Extract the (x, y) coordinate from the center of the cell holding the provided text.  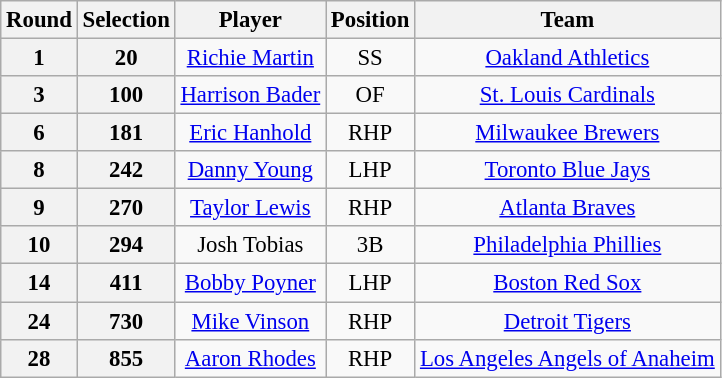
14 (39, 283)
Milwaukee Brewers (568, 133)
SS (370, 58)
Taylor Lewis (250, 208)
Position (370, 20)
270 (126, 208)
855 (126, 358)
1 (39, 58)
Danny Young (250, 170)
8 (39, 170)
100 (126, 95)
Josh Tobias (250, 245)
Selection (126, 20)
28 (39, 358)
OF (370, 95)
181 (126, 133)
Mike Vinson (250, 321)
Round (39, 20)
3 (39, 95)
20 (126, 58)
Team (568, 20)
Detroit Tigers (568, 321)
Toronto Blue Jays (568, 170)
Atlanta Braves (568, 208)
Los Angeles Angels of Anaheim (568, 358)
9 (39, 208)
6 (39, 133)
730 (126, 321)
Richie Martin (250, 58)
Aaron Rhodes (250, 358)
3B (370, 245)
24 (39, 321)
Oakland Athletics (568, 58)
411 (126, 283)
St. Louis Cardinals (568, 95)
Player (250, 20)
Eric Hanhold (250, 133)
Boston Red Sox (568, 283)
10 (39, 245)
Philadelphia Phillies (568, 245)
242 (126, 170)
Bobby Poyner (250, 283)
Harrison Bader (250, 95)
294 (126, 245)
